Pinpoint the cell where the given text exists, returning its (X, Y) midpoint coordinate. 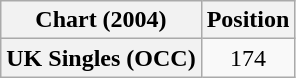
Chart (2004) (101, 20)
174 (248, 58)
Position (248, 20)
UK Singles (OCC) (101, 58)
